Extract the (X, Y) coordinate from the center of the cell holding the provided text.  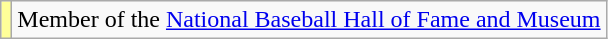
Member of the National Baseball Hall of Fame and Museum (309, 20)
